For the text-containing cell, return its midpoint in (x, y) coordinate format. 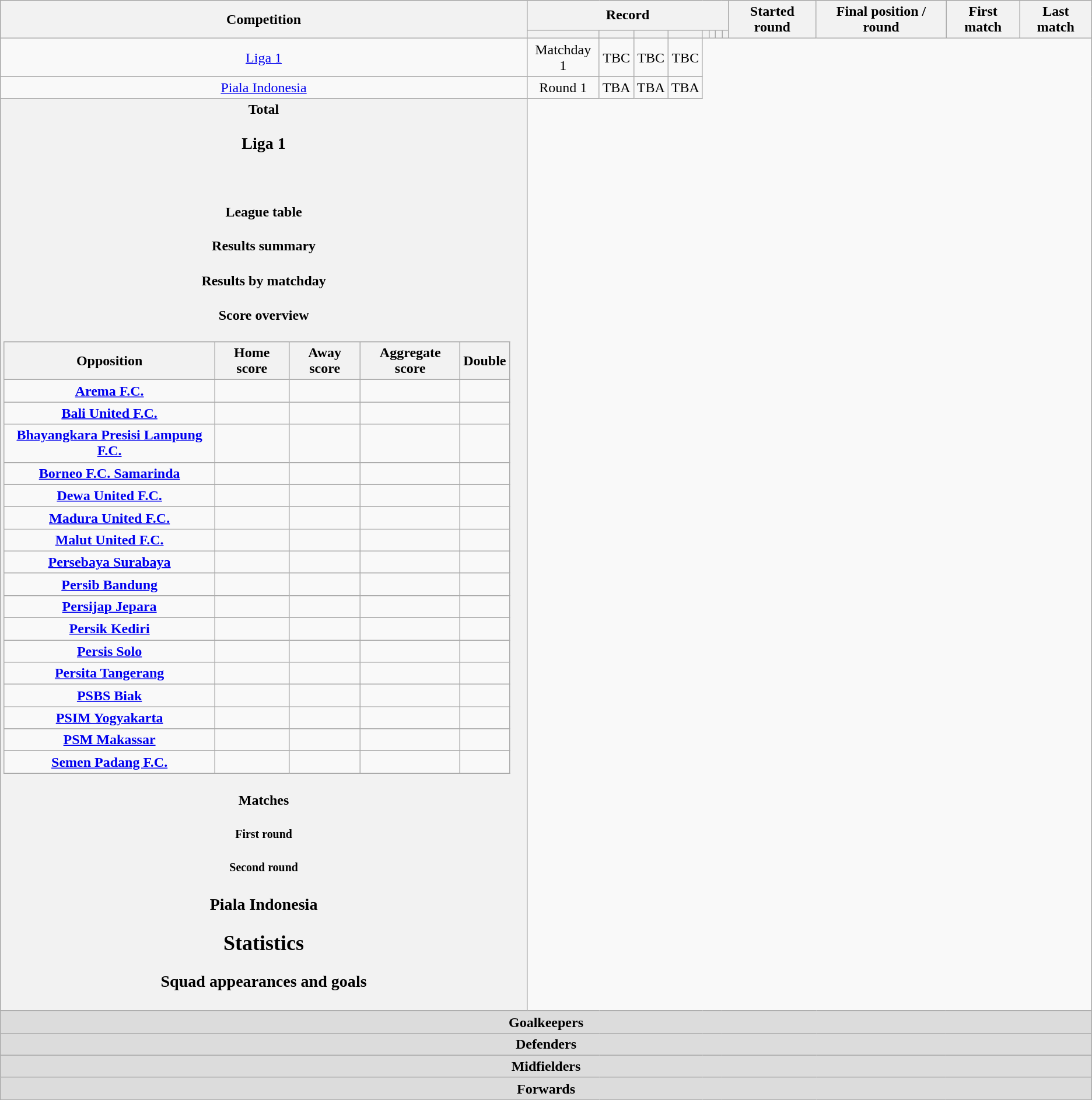
Aggregate score (411, 361)
Bali United F.C. (110, 413)
Persis Solo (110, 651)
Competition (264, 20)
Persebaya Surabaya (110, 562)
Persib Bandung (110, 584)
Matchday 1 (563, 57)
Madura United F.C. (110, 518)
PSM Makassar (110, 740)
Record (628, 15)
Persik Kediri (110, 629)
Forwards (546, 1088)
Persita Tangerang (110, 673)
PSBS Biak (110, 696)
Liga 1 (264, 57)
Away score (324, 361)
Malut United F.C. (110, 540)
Persijap Jepara (110, 606)
Home score (252, 361)
Arema F.C. (110, 391)
Dewa United F.C. (110, 495)
Opposition (110, 361)
Defenders (546, 1044)
Piala Indonesia (264, 88)
Bhayangkara Presisi Lampung F.C. (110, 444)
Borneo F.C. Samarinda (110, 473)
Midfielders (546, 1066)
Double (485, 361)
Final position / round (881, 20)
First match (983, 20)
Semen Padang F.C. (110, 762)
Round 1 (563, 88)
Last match (1056, 20)
Started round (772, 20)
PSIM Yogyakarta (110, 718)
Goalkeepers (546, 1022)
